Search for the cell housing the specified text and yield its [X, Y] center coordinate. 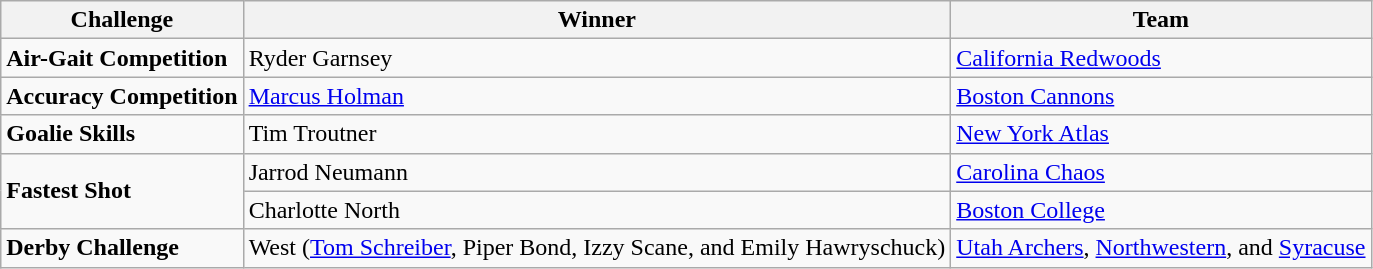
Challenge [122, 20]
Charlotte North [597, 210]
Tim Troutner [597, 134]
Jarrod Neumann [597, 172]
Utah Archers, Northwestern, and Syracuse [1161, 248]
Ryder Garnsey [597, 58]
Air-Gait Competition [122, 58]
Boston College [1161, 210]
Winner [597, 20]
New York Atlas [1161, 134]
Carolina Chaos [1161, 172]
Boston Cannons [1161, 96]
Goalie Skills [122, 134]
Fastest Shot [122, 191]
Team [1161, 20]
Marcus Holman [597, 96]
West (Tom Schreiber, Piper Bond, Izzy Scane, and Emily Hawryschuck) [597, 248]
Derby Challenge [122, 248]
California Redwoods [1161, 58]
Accuracy Competition [122, 96]
